Detect which cell encompasses the target text, then output its (x, y) center coordinate. 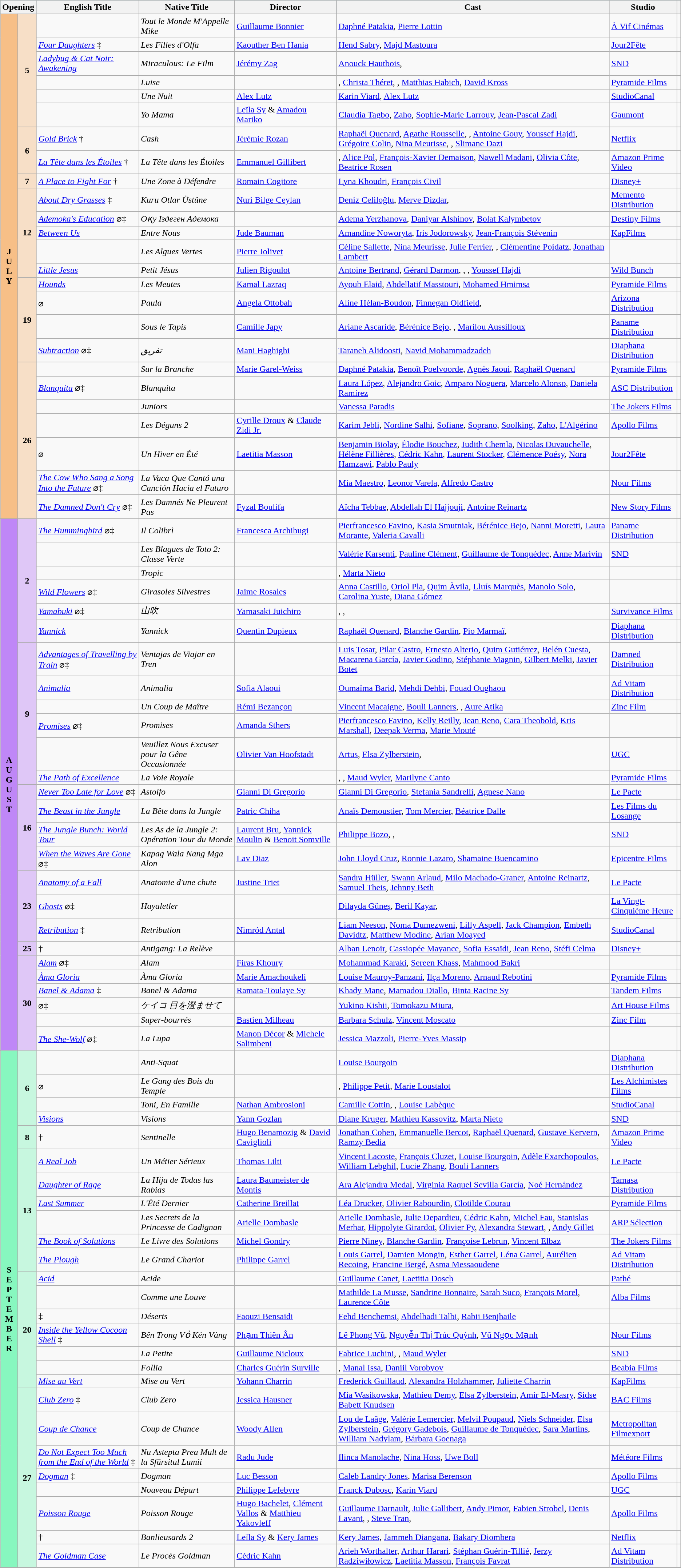
Un Hiver en Été (187, 454)
, , (473, 611)
Ilinca Manolache, Nina Hoss, Uwe Boll (473, 1457)
Anouck Hautbois, (473, 63)
Nathan Ambrosioni (286, 1105)
Pierfrancesco Favino, Kasia Smutniak, Bérénice Bejo, Nanni Moretti, Laura Morante, Valeria Cavalli (473, 530)
Banlieusards 2 (187, 1537)
Gold Brick † (88, 138)
Antoine Bertrand, Gérard Darmon, , , Youssef Hajdi (473, 270)
Les Déguns 2 (187, 426)
Mia Wasikowska, Mathieu Demy, Elsa Zylberstein, Amir El-Masry, Sidse Babett Knudsen (473, 1400)
La Voie Royale (187, 778)
Leïla Sy & Kery James (286, 1537)
Radu Jude (286, 1457)
Pierre Niney, Blanche Gardin, Françoise Lebrun, Vincent Elbaz (473, 1241)
Memento Distribution (643, 199)
Charles Guérin Surville (286, 1368)
Tout le Monde M'Appelle Mike (187, 26)
Amandine Noworyta, Iris Jodorowsky, Jean-François Stévenin (473, 233)
Kamal Lazraq (286, 284)
27 (27, 1478)
Dilayda Güneş, Beril Kayar, (473, 906)
, Philippe Petit, Marie Loustalot (473, 1086)
Ariane Ascaride, Bérénice Bejo, , Marilou Aussilloux (473, 327)
SEPTEMBER (9, 1309)
Météore Films (643, 1457)
Yamabuki ⌀‡ (88, 611)
ARP Sélection (643, 1222)
The Hummingbird ⌀‡ (88, 530)
Mía Maestro, Leonor Varela, Alfredo Castro (473, 483)
Alba Films (643, 1297)
, Manal Issa, Daniil Vorobyov (473, 1368)
Anatomy of a Fall (88, 883)
La Tête dans les Étoiles (187, 162)
12 (27, 232)
Gaumont (643, 115)
Epicentre Films (643, 859)
9 (27, 713)
⌀‡ (88, 1006)
, Alice Pol, François-Xavier Demaison, Nawell Madani, Olivia Côte, Beatrice Rosen (473, 162)
A Real Job (88, 1161)
Michel Gondry (286, 1241)
Thomas Lilti (286, 1161)
Claudia Tagbo, Zaho, Sophie-Marie Larrouy, Jean-Pascal Zadi (473, 115)
, , Maud Wyler, Marilyne Canto (473, 778)
Fabrice Luchini, , Maud Wyler (473, 1353)
Artus, Elsa Zylberstein, (473, 754)
Arizona Distribution (643, 303)
Une Nuit (187, 96)
Rémi Bezançon (286, 707)
Louise Bourgoin (473, 1062)
Camille Japy (286, 327)
Arieh Worthalter, Arthur Harari, Stéphan Guérin-Tillié, Jerzy Radziwiłowicz, Laetitia Masson, François Favrat (473, 1556)
Deniz Celiloğlu, Merve Dizdar, (473, 199)
Léa Drucker, Olivier Rabourdin, Clotilde Courau (473, 1203)
19 (27, 319)
Hugo Benamozig & David Caviglioli (286, 1137)
La Hija de Todas las Rabias (187, 1185)
Comme une Louve (187, 1297)
Un Coup de Maître (187, 707)
The Beast in the Jungle (88, 811)
Advantages of Travelling by Train ⌀‡ (88, 659)
JULY (9, 266)
, Christa Théret, , Matthias Habich, David Kross (473, 82)
Cash (187, 138)
Philippe Bozo, , (473, 835)
, Marta Nieto (473, 573)
Jérémie Rozan (286, 138)
Diane Kruger, Mathieu Kassovitz, Marta Nieto (473, 1119)
Bên Trong Vỏ Kén Vàng (187, 1334)
About Dry Grasses ‡ (88, 199)
Nimród Antal (286, 930)
The Damned Don't Cry ⌀‡ (88, 506)
When the Waves Are Gone ⌀‡ (88, 859)
Vincent Lacoste, François Cluzet, Louise Bourgoin, Adèle Exarchopoulos, William Lebghil, Lucie Zhang, Bouli Lanners (473, 1161)
25 (27, 948)
Kery James, Jammeh Diangana, Bakary Diombera (473, 1537)
Do Not Expect Too Much from the End of the World ‡ (88, 1457)
Art House Films (643, 1006)
Tropic (187, 573)
Dogman (187, 1476)
Quentin Dupieux (286, 631)
Les As de la Jungle 2: Opération Tour du Monde (187, 835)
Une Zone à Défendre (187, 181)
Hend Sabry, Majd Mastoura (473, 45)
Yukino Kishii, Tomokazu Miura, (473, 1006)
16 (27, 828)
Survivance Films (643, 611)
Banel & Adama ‡ (88, 991)
Ventajas de Viajar en Tren (187, 659)
Paula (187, 303)
13 (27, 1210)
Daughter of Rage (88, 1185)
The Path of Excellence (88, 778)
Kuru Otlar Üstüne (187, 199)
Retribution ‡ (88, 930)
Promises (187, 725)
La Petite (187, 1353)
Le Livre des Solutions (187, 1241)
Club Zero ‡ (88, 1400)
Studio (643, 7)
Frederick Guillaud, Alexandra Holzhammer, Juliette Charrin (473, 1381)
Opening (18, 7)
Never Too Late for Love ⌀‡ (88, 792)
Anatomie d'une chute (187, 883)
Alex Lutz (286, 96)
Sofia Alaoui (286, 688)
Nouveau Départ (187, 1490)
Bastien Milheau (286, 1020)
Les Blagues de Toto 2: Classe Verte (187, 554)
Yann Gozlan (286, 1119)
Jaime Rosales (286, 592)
Inside the Yellow Cocoon Shell ‡ (88, 1334)
Yo Mama (187, 115)
Lyna Khoudri, François Civil (473, 181)
Karim Jebli, Nordine Salhi, Sofiane, Soprano, Soolking, Zaho, L'Algérino (473, 426)
Valérie Karsenti, Pauline Clément, Guillaume de Tonquédec, Anne Marivin (473, 554)
Ademoka's Education ⌀‡ (88, 219)
Camille Cottin, , Louise Labèque (473, 1105)
Girasoles Silvestres (187, 592)
Les Damnés Ne Pleurent Pas (187, 506)
Laura Baumeister de Montis (286, 1185)
Daphné Patakia, Pierre Lottin (473, 26)
John Lloyd Cruz, Ronnie Lazaro, Shamaine Buencamino (473, 859)
Sous le Tapis (187, 327)
Wild Flowers ⌀‡ (88, 592)
Emmanuel Gillibert (286, 162)
Toni, En Famille (187, 1105)
Last Summer (88, 1203)
Cyrille Droux & Claude Zidi Jr. (286, 426)
Tamasa Distribution (643, 1185)
Alam (187, 963)
Damned Distribution (643, 659)
La Tête dans les Étoiles † (88, 162)
Jessica Mazzoli, Pierre-Yves Massip (473, 1038)
Nuri Bilge Ceylan (286, 199)
Guillaume Bonnier (286, 26)
7 (27, 181)
Laetitia Masson (286, 454)
Les Alchimistes Films (643, 1086)
La Vaca Que Cantó una Canción Hacia el Futuro (187, 483)
تفریق (187, 350)
Wild Bunch (643, 270)
Follia (187, 1368)
Philippe Lefebvre (286, 1490)
Déserts (187, 1316)
Alban Lenoir, Cassiopée Mayance, Sofia Essaïdi, Jean Reno, Stéfi Celma (473, 948)
Mathilde La Musse, Sandrine Bonnaire, Sarah Suco, François Morel, Laurence Côte (473, 1297)
Miraculous: Le Film (187, 63)
Lê Phong Vũ, Nguyễn Thị Trúc Quỳnh, Vũ Ngọc Mạnh (473, 1334)
Phạm Thiên Ân (286, 1334)
Native Title (187, 7)
Fyzal Boulifa (286, 506)
Guillaume Canet, Laetitia Dosch (473, 1278)
AUGUST (9, 784)
Entre Nous (187, 233)
Louise Mauroy-Panzani, Ilça Moreno, Arnaud Rebotini (473, 977)
Vincent Macaigne, Bouli Lanners, , Aure Atika (473, 707)
ケイコ 目を澄ませて (187, 1006)
Aline Hélan-Boudon, Finnegan Oldfield, (473, 303)
Les Secrets de la Princesse de Cadignan (187, 1222)
English Title (88, 7)
30 (27, 1003)
Taraneh Alidoosti, Navid Mohammadzadeh (473, 350)
Leïla Sy & Amadou Mariko (286, 115)
Dogman ‡ (88, 1476)
Astolfo (187, 792)
Jude Bauman (286, 233)
Les Algues Vertes (187, 252)
Luise (187, 82)
Gianni Di Gregorio, Stefania Sandrelli, Agnese Nano (473, 792)
Louis Garrel, Damien Mongin, Esther Garrel, Léna Garrel, Aurélien Recoing, Francine Bergé, Asma Messaoudene (473, 1259)
Aïcha Tebbae, Abdellah El Hajjouji, Antoine Reinartz (473, 506)
Cast (473, 7)
Khady Mane, Mamadou Diallo, Binta Racine Sy (473, 991)
20 (27, 1330)
Super-bourrés (187, 1020)
Acide (187, 1278)
Faouzi Bensaïdi (286, 1316)
Julien Rigoulot (286, 270)
Oumaïma Barid, Mehdi Dehbi, Fouad Oughaou (473, 688)
Daphné Patakia, Benoît Poelvoorde, Agnès Jaoui, Raphaël Quenard (473, 369)
Barbara Schulz, Vincent Moscato (473, 1020)
Hounds (88, 284)
Laurent Bru, Yannick Moulin & Benoit Somville (286, 835)
Les Filles d'Olfa (187, 45)
Céline Sallette, Nina Meurisse, Julie Ferrier, , Clémentine Poidatz, Jonathan Lambert (473, 252)
Ghosts ⌀‡ (88, 906)
Destiny Films (643, 219)
Woody Allen (286, 1429)
2 (27, 581)
Raphaël Quenard, Agathe Rousselle, , Antoine Gouy, Youssef Hajdi, Grégoire Colin, Nina Meurisse, , Slimane Dazi (473, 138)
Catherine Breillat (286, 1203)
The Plough (88, 1259)
The Jungle Bunch: World Tour (88, 835)
Juniors (187, 407)
5 (27, 71)
Retribution (187, 930)
Angela Ottobah (286, 303)
Le Grand Chariot (187, 1259)
Ara Alejandra Medal, Virginia Raquel Sevilla García, Noé Hernández (473, 1185)
Raphaël Quenard, Blanche Gardin, Pio Marmaï, (473, 631)
Romain Cogitore (286, 181)
Amanda Sthers (286, 725)
Tandem Films (643, 991)
Luc Besson (286, 1476)
Alam ⌀‡ (88, 963)
Blanquita ⌀‡ (88, 388)
Kaouther Ben Hania (286, 45)
Hugo Bachelet, Clément Vallos & Matthieu Yakovleff (286, 1513)
The Book of Solutions (88, 1241)
Olivier Van Hoofstadt (286, 754)
26 (27, 440)
Club Zero (187, 1400)
Acid (88, 1278)
Director (286, 7)
Yohann Charrin (286, 1381)
Franck Dubosc, Karin Viard (473, 1490)
23 (27, 906)
Mani Haghighi (286, 350)
The Goldman Case (88, 1556)
Ladybug & Cat Noir: Awakening (88, 63)
Beabia Films (643, 1368)
Vanessa Paradis (473, 407)
Patric Chiha (286, 811)
Justine Triet (286, 883)
Four Daughters ‡ (88, 45)
Guillaume Nicloux (286, 1353)
Sandra Hüller, Swann Arlaud, Milo Machado-Graner, Antoine Reinartz, Samuel Theis, Jehnny Beth (473, 883)
Ayoub Elaid, Abdellatif Masstouri, Mohamed Hmimsa (473, 284)
La Bête dans la Jungle (187, 811)
Cédric Kahn (286, 1556)
Marie Amachoukeli (286, 977)
Liam Neeson, Noma Dumezweni, Lilly Aspell, Jack Champion, Embeth Davidtz, Matthew Modine, Arian Moayed (473, 930)
8 (27, 1137)
A Place to Fight For † (88, 181)
Arielle Dombasle (286, 1222)
Metropolitan Filmexport (643, 1429)
La Lupa (187, 1038)
Sentinelle (187, 1137)
Philippe Garrel (286, 1259)
Kapag Wala Nang Mga Alon (187, 859)
Between Us (88, 233)
Anna Castillo, Oriol Pla, Quim Àvila, Lluís Marquès, Manolo Solo, Carolina Yuste, Diana Gómez (473, 592)
Subtraction ⌀‡ (88, 350)
Nu Astepta Prea Mult de la Sfârsitul Lumii (187, 1457)
La Vingt-Cinquième Heure (643, 906)
Manon Décor & Michele Salimbeni (286, 1038)
Karin Viard, Alex Lutz (473, 96)
Gianni Di Gregorio (286, 792)
Promises ⌀‡ (88, 725)
Veuillez Nous Excuser pour la Gêne Occasionnée (187, 754)
Blanquita (187, 388)
Le Procès Goldman (187, 1556)
The Cow Who Sang a Song Into the Future ⌀‡ (88, 483)
Mohammad Karaki, Sereen Khass, Mahmood Bakri (473, 963)
Jessica Hausner (286, 1400)
Adema Yerzhanova, Daniyar Alshinov, Bolat Kalymbetov (473, 219)
Jérémy Zag (286, 63)
Guillaume Darnault, Julie Gallibert, Andy Pimor, Fabien Strobel, Denis Lavant, , Steve Tran, (473, 1513)
À Vif Cinémas (643, 26)
Pathé (643, 1278)
Jonathan Cohen, Emmanuelle Bercot, Raphaël Quenard, Gustave Kervern, Ramzy Bedia (473, 1137)
Banel & Adama (187, 991)
Francesca Archibugi (286, 530)
L'Été Dernier (187, 1203)
BAC Films (643, 1400)
Caleb Landry Jones, Marisa Berenson (473, 1476)
Marie Garel-Weiss (286, 369)
Laura López, Alejandro Goic, Amparo Noguera, Marcelo Alonso, Daniela Ramírez (473, 388)
Hayaletler (187, 906)
Les Meutes (187, 284)
Ramata-Toulaye Sy (286, 991)
The She-Wolf ⌀‡ (88, 1038)
Little Jesus (88, 270)
Fehd Benchemsi, Abdelhadi Talbi, Rabii Benjhaile (473, 1316)
Il Colibrì (187, 530)
Yamasaki Juichiro (286, 611)
Antigang: La Relève (187, 948)
Arielle Dombasle, Julie Depardieu, Cédric Kahn, Michel Fau, Stanislas Merhar, Hippolyte Girardot, Olivier Py, Alexandra Stewart, , Andy Gillet (473, 1222)
New Story Films (643, 506)
Les Films du Losange (643, 811)
‡ (88, 1316)
Оқу Iздеген Адемока (187, 219)
Petit Jésus (187, 270)
Lav Diaz (286, 859)
Sur la Branche (187, 369)
Pierre Jolivet (286, 252)
Un Métier Sérieux (187, 1161)
山吹 (187, 611)
Anaïs Demoustier, Tom Mercier, Béatrice Dalle (473, 811)
Le Gang des Bois du Temple (187, 1086)
Anti-Squat (187, 1062)
Firas Khoury (286, 963)
ASC Distribution (643, 388)
Pierfrancesco Favino, Kelly Reilly, Jean Reno, Cara Theobold, Kris Marshall, Deepak Verma, Marie Mouté (473, 725)
